Return the [x, y] coordinate for the center point of the cell that contains the specified text.  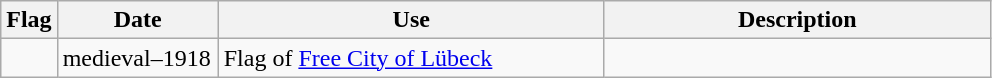
Flag [29, 20]
Description [797, 20]
Date [138, 20]
medieval–1918 [138, 58]
Use [411, 20]
Flag of Free City of Lübeck [411, 58]
